Find where the given text appears and provide that cell's center as [x, y] coordinate. 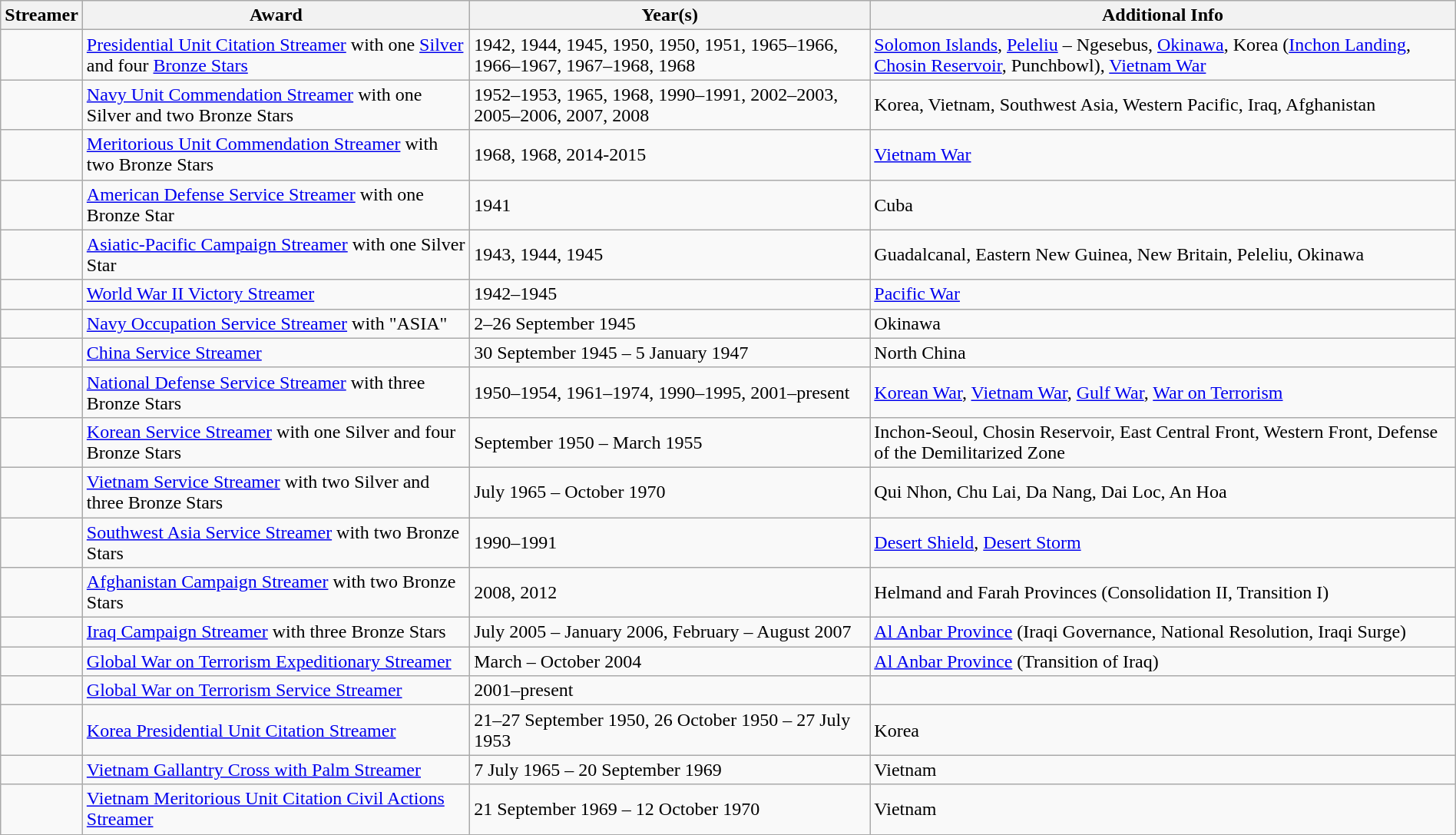
Vietnam Service Streamer with two Silver and three Bronze Stars [276, 492]
1950–1954, 1961–1974, 1990–1995, 2001–present [670, 392]
Pacific War [1163, 294]
2008, 2012 [670, 593]
Korea Presidential Unit Citation Streamer [276, 730]
Navy Occupation Service Streamer with "ASIA" [276, 323]
1942, 1944, 1945, 1950, 1950, 1951, 1965–1966, 1966–1967, 1967–1968, 1968 [670, 55]
China Service Streamer [276, 353]
Vietnam War [1163, 155]
1943, 1944, 1945 [670, 255]
Additional Info [1163, 15]
Presidential Unit Citation Streamer with one Silver and four Bronze Stars [276, 55]
1968, 1968, 2014-2015 [670, 155]
Desert Shield, Desert Storm [1163, 542]
7 July 1965 – 20 September 1969 [670, 770]
Cuba [1163, 204]
Qui Nhon, Chu Lai, Da Nang, Dai Loc, An Hoa [1163, 492]
National Defense Service Streamer with three Bronze Stars [276, 392]
Inchon-Seoul, Chosin Reservoir, East Central Front, Western Front, Defense of the Demilitarized Zone [1163, 442]
Solomon Islands, Peleliu – Ngesebus, Okinawa, Korea (Inchon Landing, Chosin Reservoir, Punchbowl), Vietnam War [1163, 55]
Guadalcanal, Eastern New Guinea, New Britain, Peleliu, Okinawa [1163, 255]
Asiatic-Pacific Campaign Streamer with one Silver Star [276, 255]
July 2005 – January 2006, February – August 2007 [670, 632]
Okinawa [1163, 323]
21–27 September 1950, 26 October 1950 – 27 July 1953 [670, 730]
September 1950 – March 1955 [670, 442]
Global War on Terrorism Expeditionary Streamer [276, 661]
30 September 1945 – 5 January 1947 [670, 353]
Al Anbar Province (Transition of Iraq) [1163, 661]
July 1965 – October 1970 [670, 492]
1942–1945 [670, 294]
Global War on Terrorism Service Streamer [276, 691]
Korean Service Streamer with one Silver and four Bronze Stars [276, 442]
Year(s) [670, 15]
2–26 September 1945 [670, 323]
Vietnam Meritorious Unit Citation Civil Actions Streamer [276, 810]
North China [1163, 353]
1952–1953, 1965, 1968, 1990–1991, 2002–2003, 2005–2006, 2007, 2008 [670, 104]
Navy Unit Commendation Streamer with one Silver and two Bronze Stars [276, 104]
Meritorious Unit Commendation Streamer with two Bronze Stars [276, 155]
21 September 1969 – 12 October 1970 [670, 810]
American Defense Service Streamer with one Bronze Star [276, 204]
World War II Victory Streamer [276, 294]
Southwest Asia Service Streamer with two Bronze Stars [276, 542]
March – October 2004 [670, 661]
Streamer [41, 15]
Korean War, Vietnam War, Gulf War, War on Terrorism [1163, 392]
Vietnam Gallantry Cross with Palm Streamer [276, 770]
Helmand and Farah Provinces (Consolidation II, Transition I) [1163, 593]
2001–present [670, 691]
1990–1991 [670, 542]
Al Anbar Province (Iraqi Governance, National Resolution, Iraqi Surge) [1163, 632]
Korea [1163, 730]
Korea, Vietnam, Southwest Asia, Western Pacific, Iraq, Afghanistan [1163, 104]
Iraq Campaign Streamer with three Bronze Stars [276, 632]
1941 [670, 204]
Afghanistan Campaign Streamer with two Bronze Stars [276, 593]
Award [276, 15]
